Extract the (x, y) coordinate from the center of the cell holding the provided text.  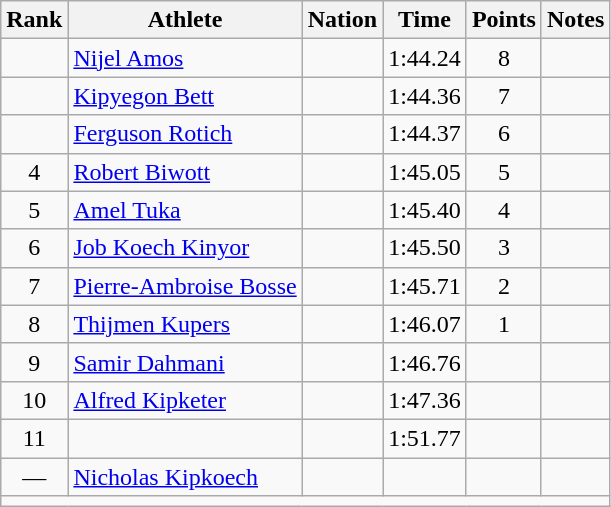
1:45.71 (425, 286)
Nijel Amos (185, 58)
Notes (575, 20)
Athlete (185, 20)
Rank (34, 20)
1:44.36 (425, 96)
1:51.77 (425, 438)
Thijmen Kupers (185, 324)
Kipyegon Bett (185, 96)
1:46.07 (425, 324)
Amel Tuka (185, 210)
1 (504, 324)
1:47.36 (425, 400)
— (34, 477)
11 (34, 438)
Samir Dahmani (185, 362)
Nicholas Kipkoech (185, 477)
1:44.24 (425, 58)
Time (425, 20)
Robert Biwott (185, 172)
10 (34, 400)
1:45.40 (425, 210)
Alfred Kipketer (185, 400)
Ferguson Rotich (185, 134)
1:45.05 (425, 172)
Job Koech Kinyor (185, 248)
Nation (342, 20)
3 (504, 248)
9 (34, 362)
1:45.50 (425, 248)
2 (504, 286)
1:46.76 (425, 362)
1:44.37 (425, 134)
Points (504, 20)
Pierre-Ambroise Bosse (185, 286)
